Find where the given text appears and provide that cell's center as [x, y] coordinate. 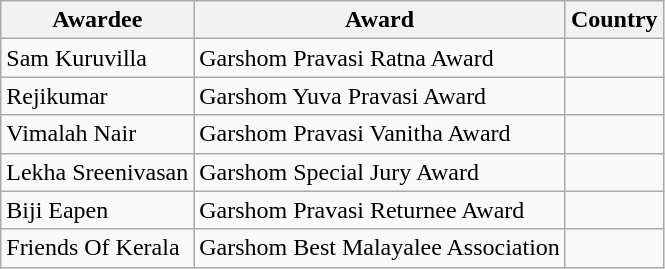
Rejikumar [98, 96]
Garshom Pravasi Returnee Award [380, 210]
Vimalah Nair [98, 134]
Biji Eapen [98, 210]
Garshom Yuva Pravasi Award [380, 96]
Lekha Sreenivasan [98, 172]
Garshom Best Malayalee Association [380, 248]
Country [614, 20]
Sam Kuruvilla [98, 58]
Garshom Special Jury Award [380, 172]
Award [380, 20]
Garshom Pravasi Vanitha Award [380, 134]
Garshom Pravasi Ratna Award [380, 58]
Friends Of Kerala [98, 248]
Awardee [98, 20]
